From the cell containing the given text, extract its center point as [x, y] coordinate. 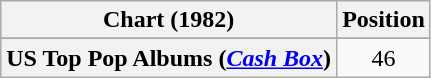
US Top Pop Albums (Cash Box) [169, 58]
Chart (1982) [169, 20]
46 [384, 58]
Position [384, 20]
